Provide the (x, y) coordinate of the cell's center where the given text is located.  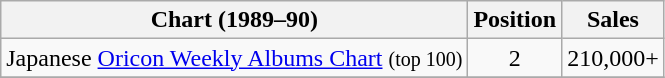
Japanese Oricon Weekly Albums Chart (top 100) (234, 58)
Sales (614, 20)
Position (515, 20)
210,000+ (614, 58)
2 (515, 58)
Chart (1989–90) (234, 20)
